From the cell containing the given text, extract its center point as [X, Y] coordinate. 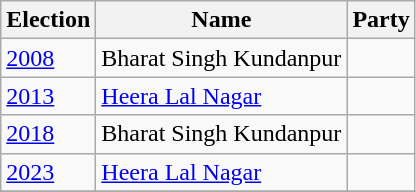
Party [381, 20]
2008 [48, 58]
2018 [48, 134]
2023 [48, 172]
Name [222, 20]
2013 [48, 96]
Election [48, 20]
